Search for the cell housing the specified text and yield its (X, Y) center coordinate. 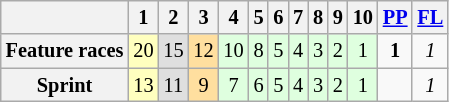
13 (143, 85)
11 (173, 85)
20 (143, 51)
Feature races (65, 51)
FL (430, 17)
PP (396, 17)
12 (203, 51)
15 (173, 51)
Sprint (65, 85)
